Output the [x, y] coordinate of the center of the cell containing the given text.  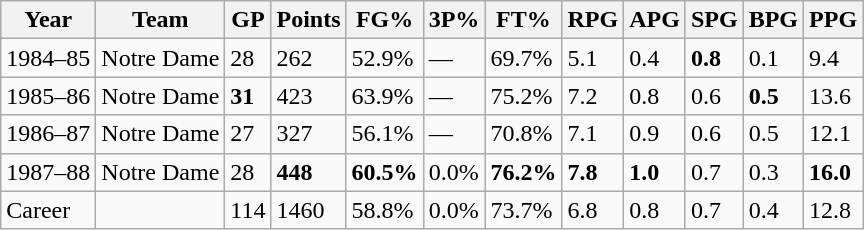
5.1 [593, 58]
423 [308, 96]
7.2 [593, 96]
6.8 [593, 210]
1.0 [655, 172]
1986–87 [48, 134]
75.2% [524, 96]
52.9% [384, 58]
RPG [593, 20]
SPG [714, 20]
13.6 [834, 96]
448 [308, 172]
16.0 [834, 172]
FG% [384, 20]
12.1 [834, 134]
1984–85 [48, 58]
0.3 [773, 172]
BPG [773, 20]
GP [248, 20]
73.7% [524, 210]
262 [308, 58]
114 [248, 210]
327 [308, 134]
FT% [524, 20]
60.5% [384, 172]
63.9% [384, 96]
27 [248, 134]
0.1 [773, 58]
Team [160, 20]
7.1 [593, 134]
56.1% [384, 134]
7.8 [593, 172]
Year [48, 20]
APG [655, 20]
0.9 [655, 134]
31 [248, 96]
12.8 [834, 210]
70.8% [524, 134]
69.7% [524, 58]
76.2% [524, 172]
PPG [834, 20]
9.4 [834, 58]
1460 [308, 210]
Career [48, 210]
1985–86 [48, 96]
58.8% [384, 210]
3P% [454, 20]
1987–88 [48, 172]
Points [308, 20]
